Provide the (X, Y) coordinate of the cell's center where the given text is located.  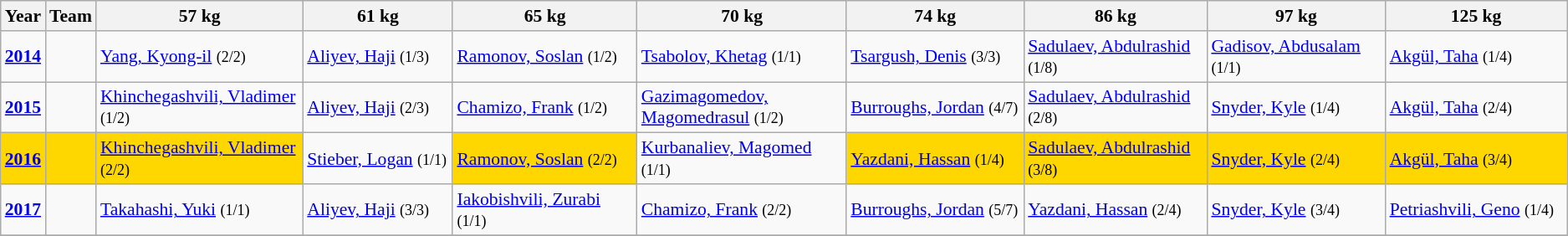
Akgül, Taha (3/4) (1477, 159)
97 kg (1296, 16)
Yazdani, Hassan (2/4) (1116, 209)
Year (23, 16)
Chamizo, Frank (1/2) (544, 107)
Sadulaev, Abdulrashid (1/8) (1116, 57)
2017 (23, 209)
Ramonov, Soslan (1/2) (544, 57)
61 kg (378, 16)
Burroughs, Jordan (4/7) (935, 107)
74 kg (935, 16)
2014 (23, 57)
Snyder, Kyle (2/4) (1296, 159)
70 kg (742, 16)
Yang, Kyong-il (2/2) (199, 57)
Iakobishvili, Zurabi (1/1) (544, 209)
125 kg (1477, 16)
65 kg (544, 16)
2016 (23, 159)
Aliyev, Haji (1/3) (378, 57)
Tsabolov, Khetag (1/1) (742, 57)
2015 (23, 107)
Snyder, Kyle (1/4) (1296, 107)
Team (70, 16)
Aliyev, Haji (2/3) (378, 107)
Khinchegashvili, Vladimer (2/2) (199, 159)
Tsargush, Denis (3/3) (935, 57)
Kurbanaliev, Magomed (1/1) (742, 159)
57 kg (199, 16)
Yazdani, Hassan (1/4) (935, 159)
Akgül, Taha (2/4) (1477, 107)
Ramonov, Soslan (2/2) (544, 159)
Burroughs, Jordan (5/7) (935, 209)
Takahashi, Yuki (1/1) (199, 209)
Khinchegashvili, Vladimer (1/2) (199, 107)
Aliyev, Haji (3/3) (378, 209)
Akgül, Taha (1/4) (1477, 57)
Sadulaev, Abdulrashid (2/8) (1116, 107)
Chamizo, Frank (2/2) (742, 209)
86 kg (1116, 16)
Sadulaev, Abdulrashid (3/8) (1116, 159)
Snyder, Kyle (3/4) (1296, 209)
Gadisov, Abdusalam (1/1) (1296, 57)
Stieber, Logan (1/1) (378, 159)
Petriashvili, Geno (1/4) (1477, 209)
Gazimagomedov, Magomedrasul (1/2) (742, 107)
